Provide the (X, Y) coordinate of the cell's center where the given text is located.  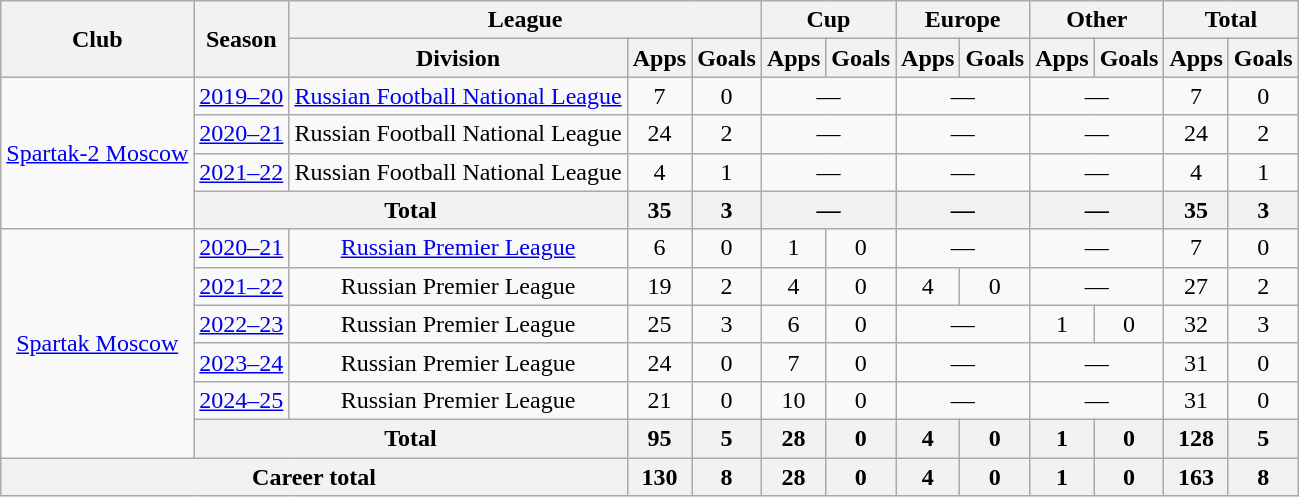
128 (1196, 438)
10 (793, 400)
Division (458, 58)
Club (98, 39)
19 (659, 286)
2024–25 (242, 400)
Cup (828, 20)
League (526, 20)
Europe (963, 20)
32 (1196, 324)
21 (659, 400)
130 (659, 477)
163 (1196, 477)
27 (1196, 286)
Spartak Moscow (98, 343)
Other (1097, 20)
Career total (314, 477)
2023–24 (242, 362)
95 (659, 438)
2022–23 (242, 324)
2019–20 (242, 96)
25 (659, 324)
Season (242, 39)
Spartak-2 Moscow (98, 153)
